For the text-containing cell, return its midpoint in (X, Y) coordinate format. 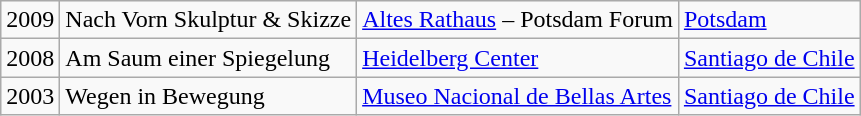
Altes Rathaus – Potsdam Forum (518, 20)
Potsdam (769, 20)
2009 (30, 20)
Nach Vorn Skulptur & Skizze (208, 20)
Wegen in Bewegung (208, 96)
2003 (30, 96)
Heidelberg Center (518, 58)
Museo Nacional de Bellas Artes (518, 96)
2008 (30, 58)
Am Saum einer Spiegelung (208, 58)
